Return the [X, Y] coordinate for the center point of the cell that contains the specified text.  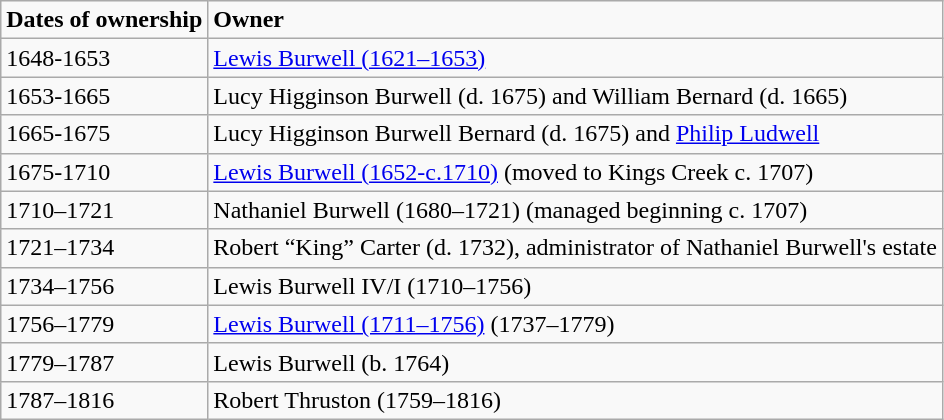
Robert Thruston (1759–1816) [576, 400]
Lewis Burwell (1711–1756) (1737–1779) [576, 324]
Lewis Burwell (b. 1764) [576, 362]
1787–1816 [104, 400]
Lewis Burwell (1621–1653) [576, 58]
1710–1721 [104, 210]
Robert “King” Carter (d. 1732), administrator of Nathaniel Burwell's estate [576, 248]
Lewis Burwell (1652-c.1710) (moved to Kings Creek c. 1707) [576, 172]
Lucy Higginson Burwell Bernard (d. 1675) and Philip Ludwell [576, 134]
Dates of ownership [104, 20]
1779–1787 [104, 362]
1665-1675 [104, 134]
1648-1653 [104, 58]
1756–1779 [104, 324]
1734–1756 [104, 286]
Lewis Burwell IV/I (1710–1756) [576, 286]
Owner [576, 20]
1653-1665 [104, 96]
Lucy Higginson Burwell (d. 1675) and William Bernard (d. 1665) [576, 96]
Nathaniel Burwell (1680–1721) (managed beginning c. 1707) [576, 210]
1675-1710 [104, 172]
1721–1734 [104, 248]
